Identify which cell holds the provided text, then report its [X, Y] central coordinate. 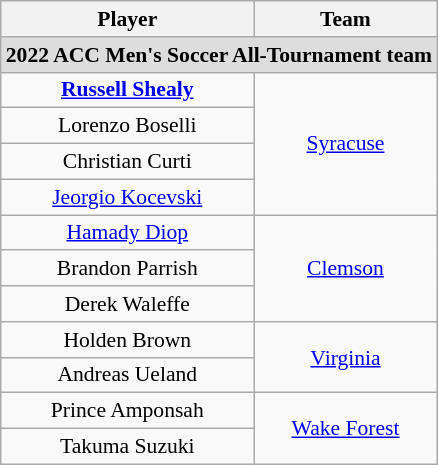
Syracuse [346, 143]
2022 ACC Men's Soccer All-Tournament team [219, 55]
Andreas Ueland [128, 375]
Wake Forest [346, 428]
Christian Curti [128, 162]
Holden Brown [128, 340]
Hamady Diop [128, 233]
Takuma Suzuki [128, 447]
Jeorgio Kocevski [128, 197]
Lorenzo Boselli [128, 126]
Clemson [346, 268]
Player [128, 19]
Virginia [346, 358]
Brandon Parrish [128, 269]
Prince Amponsah [128, 411]
Russell Shealy [128, 90]
Team [346, 19]
Derek Waleffe [128, 304]
